Capture the cell that displays the provided text and extract its (x, y) central coordinate. 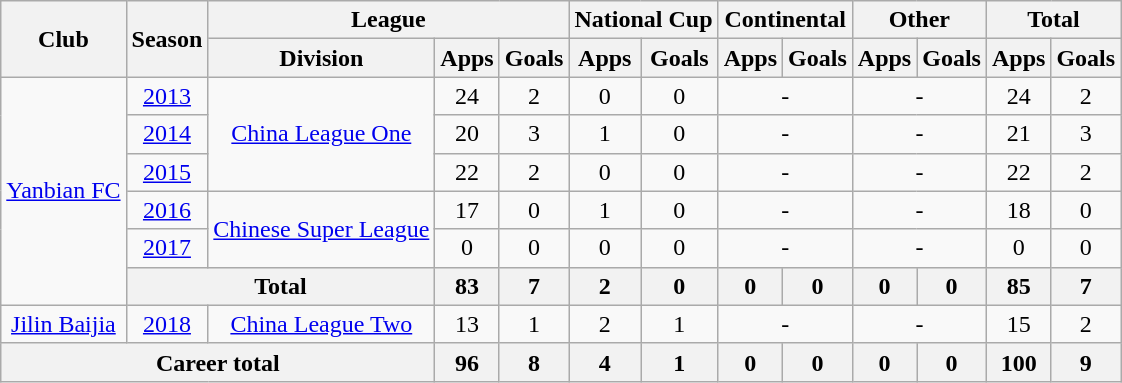
Yanbian FC (64, 191)
Season (167, 39)
2014 (167, 134)
2015 (167, 172)
Chinese Super League (322, 229)
2017 (167, 248)
4 (605, 362)
21 (1018, 134)
2018 (167, 324)
Division (322, 58)
2016 (167, 210)
85 (1018, 286)
League (388, 20)
96 (467, 362)
20 (467, 134)
13 (467, 324)
Career total (218, 362)
Continental (785, 20)
Jilin Baijia (64, 324)
National Cup (644, 20)
100 (1018, 362)
17 (467, 210)
8 (534, 362)
15 (1018, 324)
Other (919, 20)
2013 (167, 96)
9 (1086, 362)
83 (467, 286)
China League One (322, 134)
18 (1018, 210)
Club (64, 39)
China League Two (322, 324)
